Identify which cell holds the provided text, then report its [x, y] central coordinate. 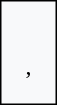
, [28, 52]
